Search for the cell housing the specified text and yield its [x, y] center coordinate. 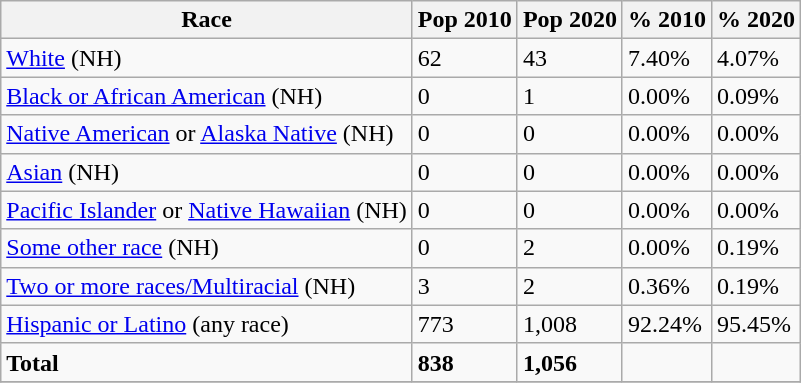
3 [464, 286]
62 [464, 58]
Hispanic or Latino (any race) [207, 324]
Native American or Alaska Native (NH) [207, 134]
1,008 [570, 324]
1,056 [570, 362]
Asian (NH) [207, 172]
7.40% [666, 58]
Pop 2010 [464, 20]
Race [207, 20]
Pacific Islander or Native Hawaiian (NH) [207, 210]
95.45% [756, 324]
% 2010 [666, 20]
773 [464, 324]
838 [464, 362]
92.24% [666, 324]
Some other race (NH) [207, 248]
Black or African American (NH) [207, 96]
% 2020 [756, 20]
Pop 2020 [570, 20]
0.36% [666, 286]
1 [570, 96]
43 [570, 58]
Total [207, 362]
0.09% [756, 96]
4.07% [756, 58]
White (NH) [207, 58]
Two or more races/Multiracial (NH) [207, 286]
